Capture the cell that displays the provided text and extract its [X, Y] central coordinate. 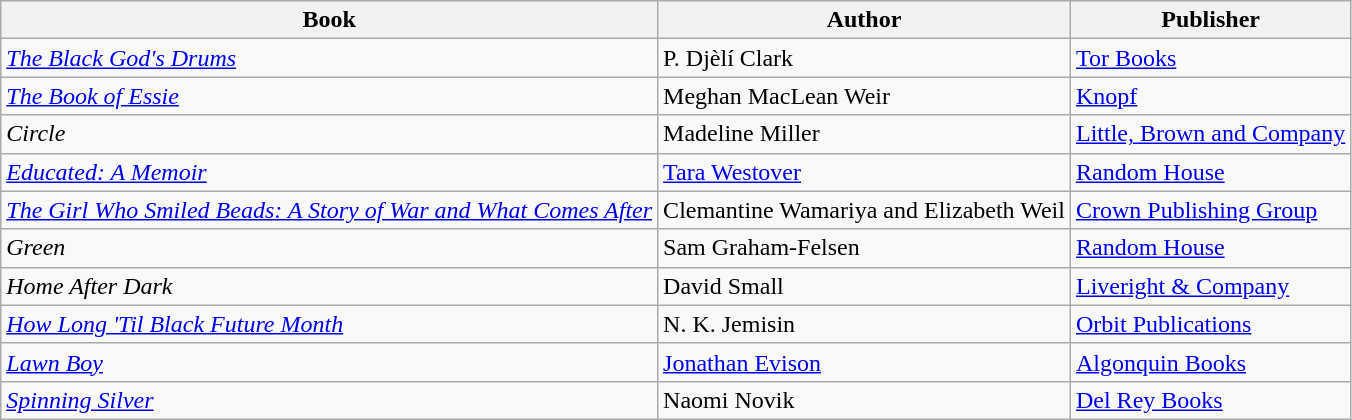
Del Rey Books [1210, 400]
Meghan MacLean Weir [864, 96]
Jonathan Evison [864, 362]
Sam Graham-Felsen [864, 248]
Author [864, 20]
Orbit Publications [1210, 324]
The Girl Who Smiled Beads: A Story of War and What Comes After [330, 210]
Spinning Silver [330, 400]
Book [330, 20]
Publisher [1210, 20]
Green [330, 248]
Home After Dark [330, 286]
Crown Publishing Group [1210, 210]
Madeline Miller [864, 134]
Educated: A Memoir [330, 172]
Tor Books [1210, 58]
Circle [330, 134]
Clemantine Wamariya and Elizabeth Weil [864, 210]
P. Djèlí Clark [864, 58]
Tara Westover [864, 172]
David Small [864, 286]
Liveright & Company [1210, 286]
Naomi Novik [864, 400]
The Black God's Drums [330, 58]
How Long 'Til Black Future Month [330, 324]
Algonquin Books [1210, 362]
The Book of Essie [330, 96]
Little, Brown and Company [1210, 134]
Lawn Boy [330, 362]
Knopf [1210, 96]
N. K. Jemisin [864, 324]
